Find where the given text appears and provide that cell's center as [x, y] coordinate. 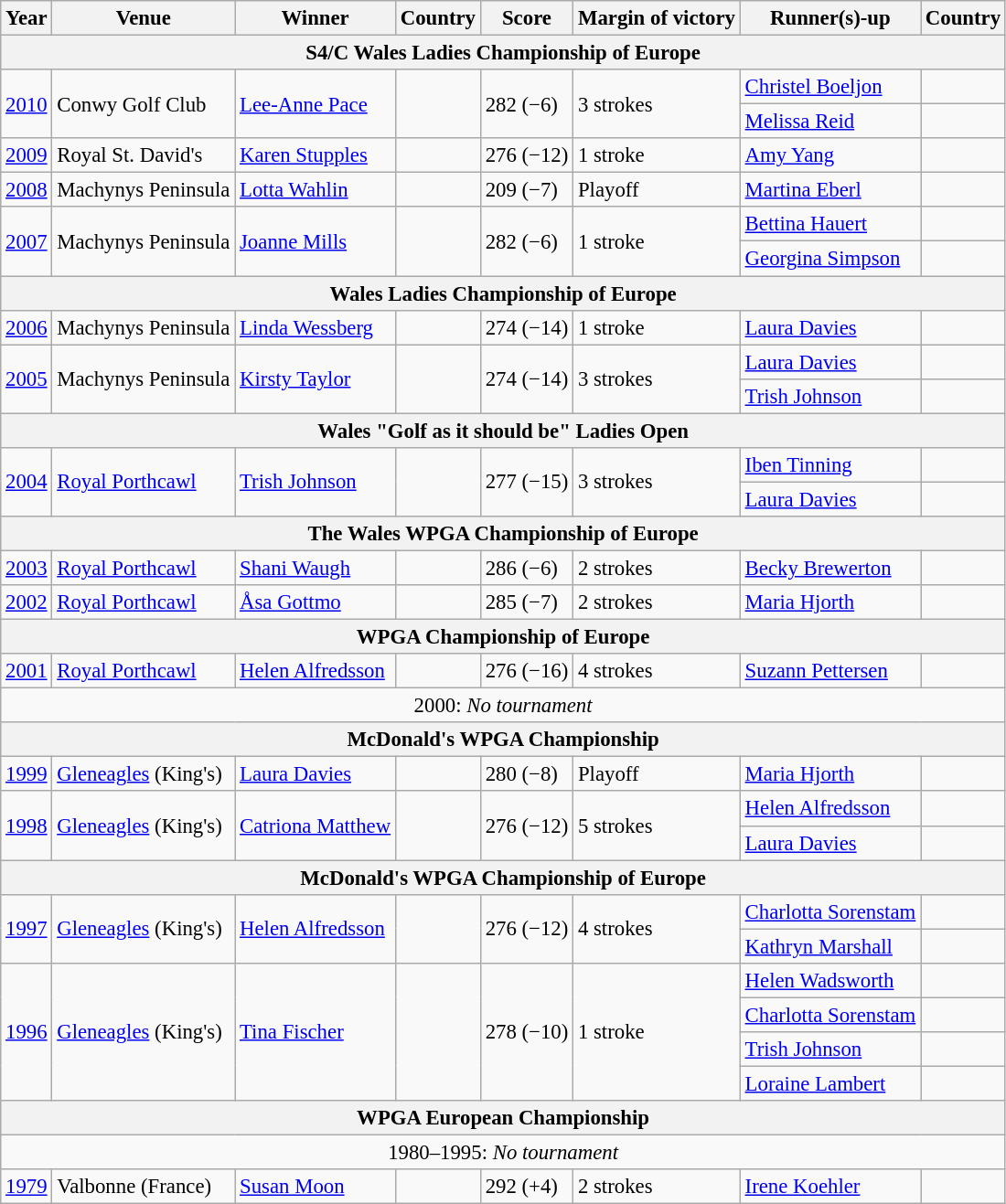
Lee-Anne Pace [316, 104]
WPGA European Championship [503, 1118]
2002 [27, 602]
Melissa Reid [830, 122]
Wales Ladies Championship of Europe [503, 293]
Georgina Simpson [830, 259]
Year [27, 18]
2000: No tournament [503, 706]
Valbonne (France) [144, 1187]
Irene Koehler [830, 1187]
Score [527, 18]
286 (−6) [527, 568]
5 strokes [657, 826]
Linda Wessberg [316, 327]
Wales "Golf as it should be" Ladies Open [503, 431]
Joanne Mills [316, 241]
Catriona Matthew [316, 826]
Suzann Pettersen [830, 671]
2003 [27, 568]
1998 [27, 826]
Tina Fischer [316, 1032]
Bettina Hauert [830, 224]
1980–1995: No tournament [503, 1153]
2008 [27, 190]
Royal St. David's [144, 155]
2004 [27, 483]
Susan Moon [316, 1187]
McDonald's WPGA Championship of Europe [503, 878]
2010 [27, 104]
285 (−7) [527, 602]
2009 [27, 155]
292 (+4) [527, 1187]
Iben Tinning [830, 465]
Kirsty Taylor [316, 378]
Winner [316, 18]
McDonald's WPGA Championship [503, 740]
2007 [27, 241]
Runner(s)-up [830, 18]
The Wales WPGA Championship of Europe [503, 534]
280 (−8) [527, 774]
277 (−15) [527, 483]
Christel Boeljon [830, 87]
2005 [27, 378]
Margin of victory [657, 18]
Becky Brewerton [830, 568]
WPGA Championship of Europe [503, 637]
Lotta Wahlin [316, 190]
Amy Yang [830, 155]
2006 [27, 327]
Helen Wadsworth [830, 981]
Loraine Lambert [830, 1083]
1997 [27, 929]
S4/C Wales Ladies Championship of Europe [503, 53]
209 (−7) [527, 190]
Åsa Gottmo [316, 602]
2001 [27, 671]
Venue [144, 18]
278 (−10) [527, 1032]
Martina Eberl [830, 190]
1979 [27, 1187]
Conwy Golf Club [144, 104]
1996 [27, 1032]
Karen Stupples [316, 155]
276 (−16) [527, 671]
1999 [27, 774]
Kathryn Marshall [830, 946]
Shani Waugh [316, 568]
